Locate the cell with the specified text and output its (X, Y) center coordinate. 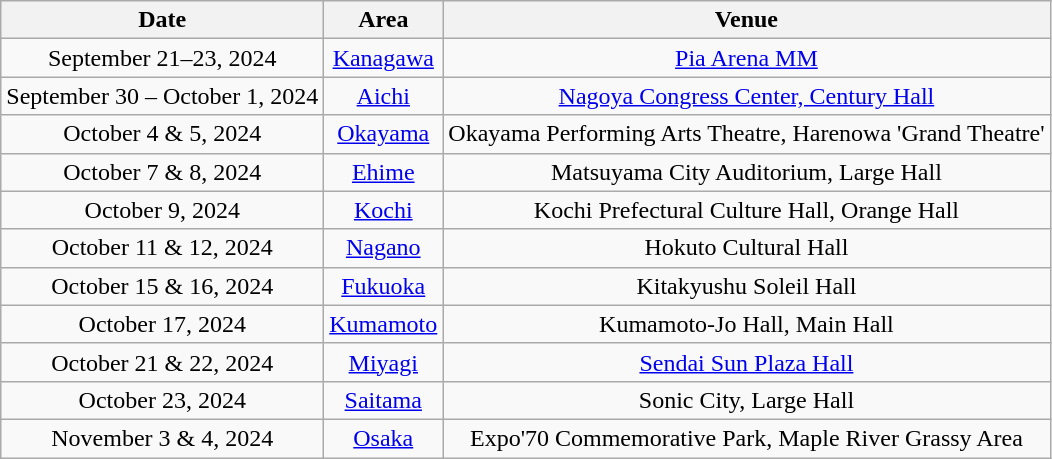
Area (384, 20)
Ehime (384, 172)
Expo'70 Commemorative Park, Maple River Grassy Area (746, 438)
October 23, 2024 (162, 400)
Kochi Prefectural Culture Hall, Orange Hall (746, 210)
Venue (746, 20)
Kanagawa (384, 58)
Aichi (384, 96)
October 7 & 8, 2024 (162, 172)
Kumamoto-Jo Hall, Main Hall (746, 324)
Fukuoka (384, 286)
October 21 & 22, 2024 (162, 362)
October 11 & 12, 2024 (162, 248)
Kitakyushu Soleil Hall (746, 286)
Hokuto Cultural Hall (746, 248)
Osaka (384, 438)
Kochi (384, 210)
Miyagi (384, 362)
Matsuyama City Auditorium, Large Hall (746, 172)
Date (162, 20)
Nagoya Congress Center, Century Hall (746, 96)
Saitama (384, 400)
Sendai Sun Plaza Hall (746, 362)
September 30 – October 1, 2024 (162, 96)
October 15 & 16, 2024 (162, 286)
Okayama (384, 134)
Kumamoto (384, 324)
October 17, 2024 (162, 324)
Okayama Performing Arts Theatre, Harenowa 'Grand Theatre' (746, 134)
Nagano (384, 248)
Pia Arena MM (746, 58)
November 3 & 4, 2024 (162, 438)
Sonic City, Large Hall (746, 400)
September 21–23, 2024 (162, 58)
October 4 & 5, 2024 (162, 134)
October 9, 2024 (162, 210)
